Output the (X, Y) coordinate of the center of the cell containing the given text.  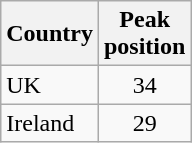
Country (50, 34)
UK (50, 85)
Peakposition (144, 34)
Ireland (50, 123)
34 (144, 85)
29 (144, 123)
